From the cell containing the given text, extract its center point as (x, y) coordinate. 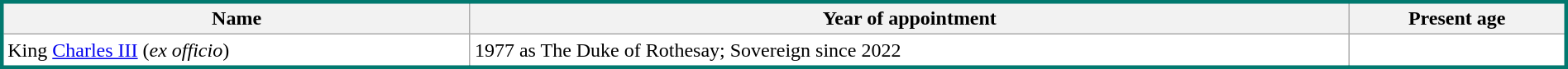
Present age (1457, 18)
Name (236, 18)
1977 as The Duke of Rothesay; Sovereign since 2022 (910, 51)
King Charles III (ex officio) (236, 51)
Year of appointment (910, 18)
